Capture the cell that displays the provided text and extract its [x, y] central coordinate. 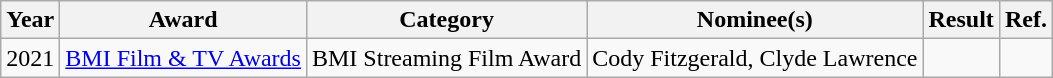
Year [30, 20]
Cody Fitzgerald, Clyde Lawrence [755, 58]
Category [446, 20]
Ref. [1026, 20]
Award [184, 20]
2021 [30, 58]
BMI Film & TV Awards [184, 58]
Result [961, 20]
BMI Streaming Film Award [446, 58]
Nominee(s) [755, 20]
